Determine the (X, Y) coordinate at the center of the cell enclosing the given text.  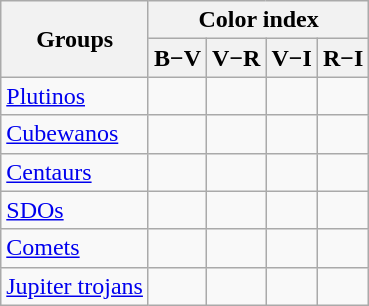
Comets (75, 248)
V−R (236, 58)
V−I (292, 58)
B−V (177, 58)
Jupiter trojans (75, 286)
Cubewanos (75, 134)
Groups (75, 39)
SDOs (75, 210)
Color index (258, 20)
Centaurs (75, 172)
Plutinos (75, 96)
R−I (342, 58)
